Search for the cell housing the specified text and yield its [X, Y] center coordinate. 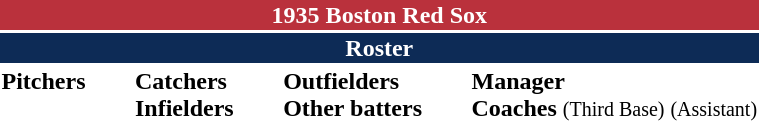
1935 Boston Red Sox [380, 15]
Roster [380, 48]
